Scan for the cell matching the given text and deliver its [x, y] coordinate at center. 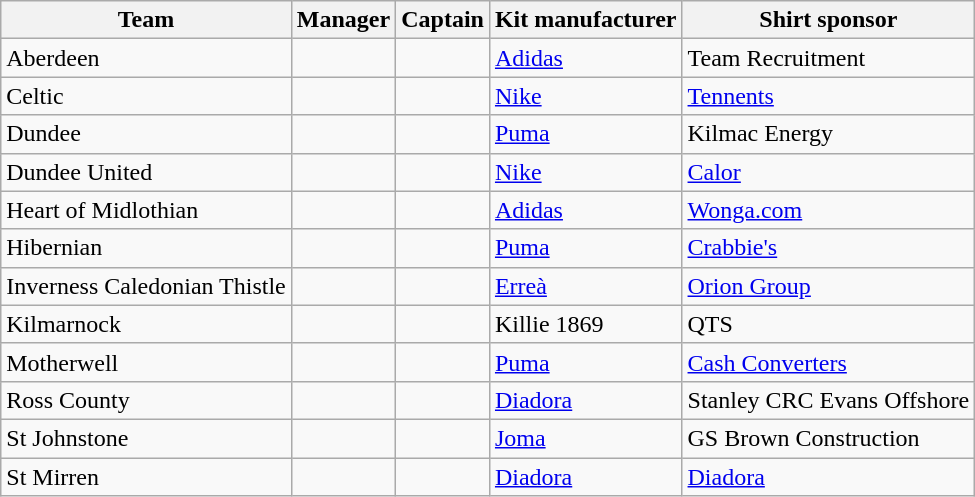
GS Brown Construction [828, 438]
Tennents [828, 96]
Kilmac Energy [828, 134]
Inverness Caledonian Thistle [146, 286]
Dundee [146, 134]
Heart of Midlothian [146, 210]
Aberdeen [146, 58]
Crabbie's [828, 248]
Erreà [586, 286]
Cash Converters [828, 362]
Joma [586, 438]
Shirt sponsor [828, 20]
St Mirren [146, 477]
Calor [828, 172]
QTS [828, 324]
Kilmarnock [146, 324]
Dundee United [146, 172]
Ross County [146, 400]
Team [146, 20]
Team Recruitment [828, 58]
Kit manufacturer [586, 20]
Motherwell [146, 362]
Manager [343, 20]
Killie 1869 [586, 324]
Celtic [146, 96]
Wonga.com [828, 210]
Stanley CRC Evans Offshore [828, 400]
Captain [443, 20]
Orion Group [828, 286]
Hibernian [146, 248]
St Johnstone [146, 438]
